Locate the cell with the specified text and output its (x, y) center coordinate. 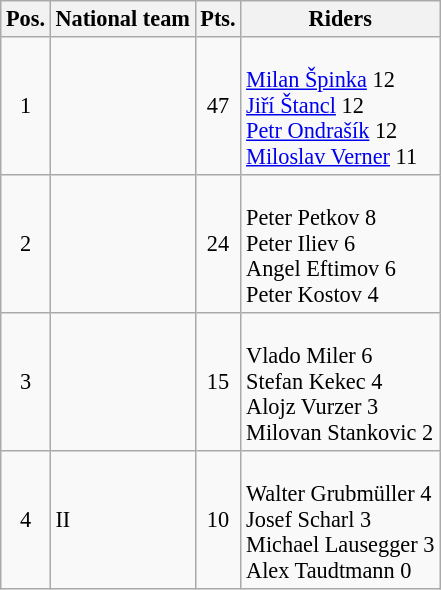
Walter Grubmüller 4 Josef Scharl 3 Michael Lausegger 3 Alex Taudtmann 0 (340, 519)
Peter Petkov 8 Peter Iliev 6 Angel Eftimov 6 Peter Kostov 4 (340, 243)
Pos. (26, 19)
Vlado Miler 6 Stefan Kekec 4 Alojz Vurzer 3 Milovan Stankovic 2 (340, 381)
1 (26, 106)
Riders (340, 19)
3 (26, 381)
II (122, 519)
47 (218, 106)
4 (26, 519)
10 (218, 519)
2 (26, 243)
Milan Špinka 12 Jiří Štancl 12 Petr Ondrašík 12 Miloslav Verner 11 (340, 106)
National team (122, 19)
Pts. (218, 19)
15 (218, 381)
24 (218, 243)
